Determine the (x, y) coordinate at the center of the cell enclosing the given text.  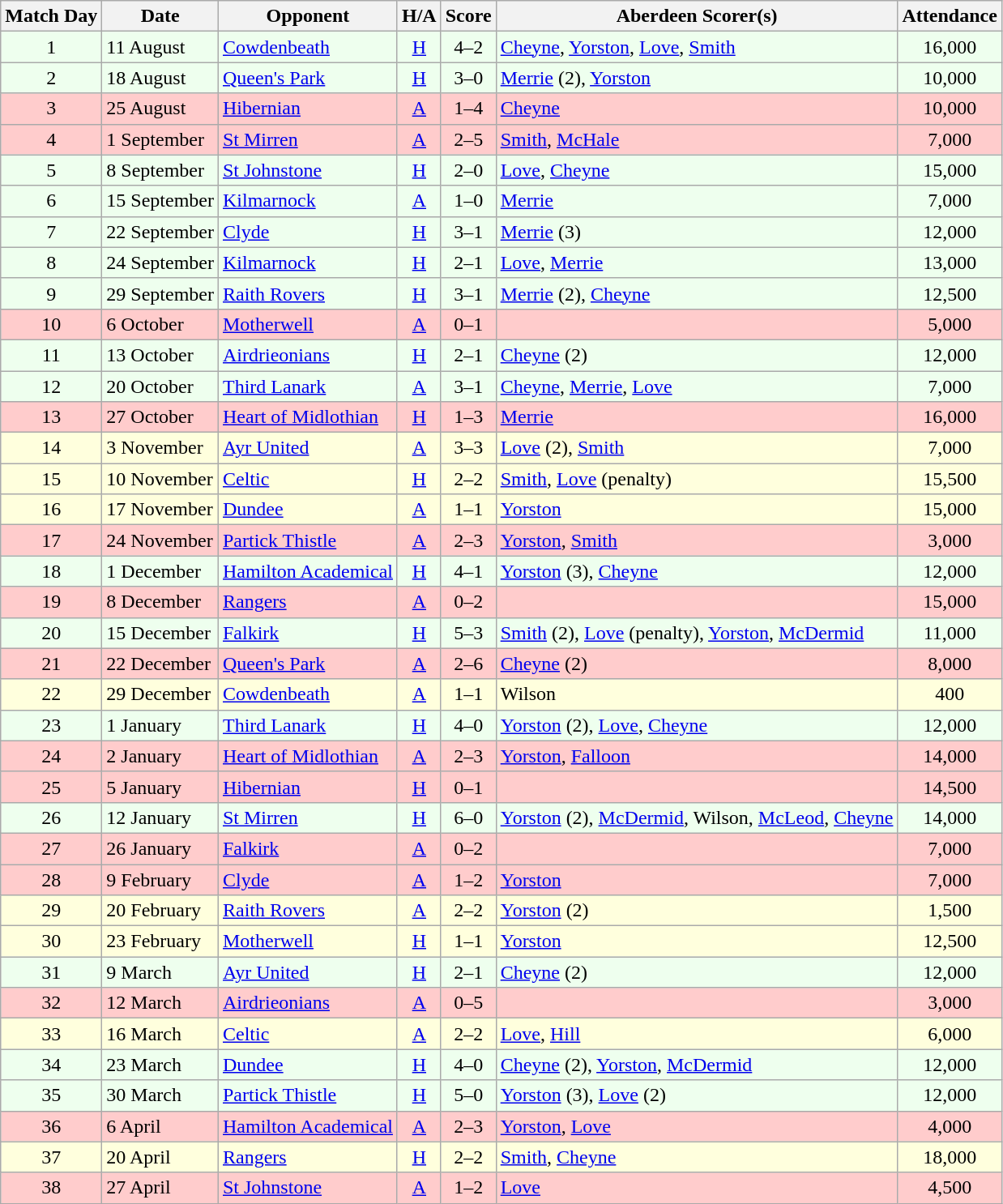
1 September (160, 139)
18 (52, 571)
Wilson (697, 694)
1 January (160, 725)
13 October (160, 355)
34 (52, 1065)
16 March (160, 1034)
Yorston (2) (697, 911)
30 (52, 941)
400 (950, 694)
4–1 (468, 571)
Cheyne, Merrie, Love (697, 386)
Merrie (3) (697, 232)
29 (52, 911)
1–3 (468, 417)
12 March (160, 1003)
33 (52, 1034)
Love, Hill (697, 1034)
25 August (160, 109)
15,500 (950, 479)
13 (52, 417)
3–3 (468, 448)
8 (52, 263)
4,000 (950, 1126)
8 December (160, 602)
Yorston, Love (697, 1126)
Merrie (2), Cheyne (697, 293)
Aberdeen Scorer(s) (697, 16)
27 April (160, 1188)
22 December (160, 664)
H/A (419, 16)
3–0 (468, 78)
20 October (160, 386)
Yorston, Smith (697, 540)
29 September (160, 293)
1 (52, 47)
4–2 (468, 47)
9 (52, 293)
Smith, McHale (697, 139)
Love (2), Smith (697, 448)
Attendance (950, 16)
27 (52, 848)
Merrie (2), Yorston (697, 78)
Love, Merrie (697, 263)
23 February (160, 941)
35 (52, 1095)
2 January (160, 756)
5–0 (468, 1095)
Smith (2), Love (penalty), Yorston, McDermid (697, 633)
23 March (160, 1065)
Yorston (2), Love, Cheyne (697, 725)
Smith, Love (penalty) (697, 479)
Cheyne, Yorston, Love, Smith (697, 47)
5 (52, 170)
27 October (160, 417)
15 September (160, 201)
Love (697, 1188)
2–6 (468, 664)
2 (52, 78)
Yorston, Falloon (697, 756)
16 (52, 510)
Date (160, 16)
Smith, Cheyne (697, 1157)
8 September (160, 170)
9 February (160, 879)
28 (52, 879)
14 (52, 448)
18,000 (950, 1157)
2–0 (468, 170)
22 September (160, 232)
38 (52, 1188)
Yorston (3), Love (2) (697, 1095)
4,500 (950, 1188)
1,500 (950, 911)
Love, Cheyne (697, 170)
26 January (160, 848)
26 (52, 818)
15 December (160, 633)
36 (52, 1126)
32 (52, 1003)
Score (468, 16)
10 November (160, 479)
20 (52, 633)
13,000 (950, 263)
1 December (160, 571)
6 (52, 201)
19 (52, 602)
Cheyne (2), Yorston, McDermid (697, 1065)
1–0 (468, 201)
6–0 (468, 818)
11,000 (950, 633)
21 (52, 664)
24 November (160, 540)
6 April (160, 1126)
14,500 (950, 787)
Opponent (308, 16)
10 (52, 324)
15 (52, 479)
5 January (160, 787)
6,000 (950, 1034)
31 (52, 972)
11 August (160, 47)
22 (52, 694)
12 January (160, 818)
5,000 (950, 324)
1–4 (468, 109)
Cheyne (697, 109)
17 (52, 540)
6 October (160, 324)
5–3 (468, 633)
2–5 (468, 139)
23 (52, 725)
4 (52, 139)
25 (52, 787)
24 (52, 756)
Match Day (52, 16)
20 April (160, 1157)
12 (52, 386)
29 December (160, 694)
8,000 (950, 664)
18 August (160, 78)
Yorston (2), McDermid, Wilson, McLeod, Cheyne (697, 818)
20 February (160, 911)
3 (52, 109)
0–5 (468, 1003)
9 March (160, 972)
24 September (160, 263)
11 (52, 355)
37 (52, 1157)
3 November (160, 448)
30 March (160, 1095)
7 (52, 232)
17 November (160, 510)
Yorston (3), Cheyne (697, 571)
